From the cell containing the given text, extract its center point as (x, y) coordinate. 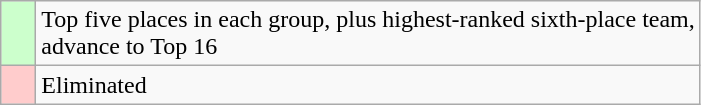
Eliminated (368, 85)
Top five places in each group, plus highest-ranked sixth-place team,advance to Top 16 (368, 34)
